Identify which cell holds the provided text, then report its [x, y] central coordinate. 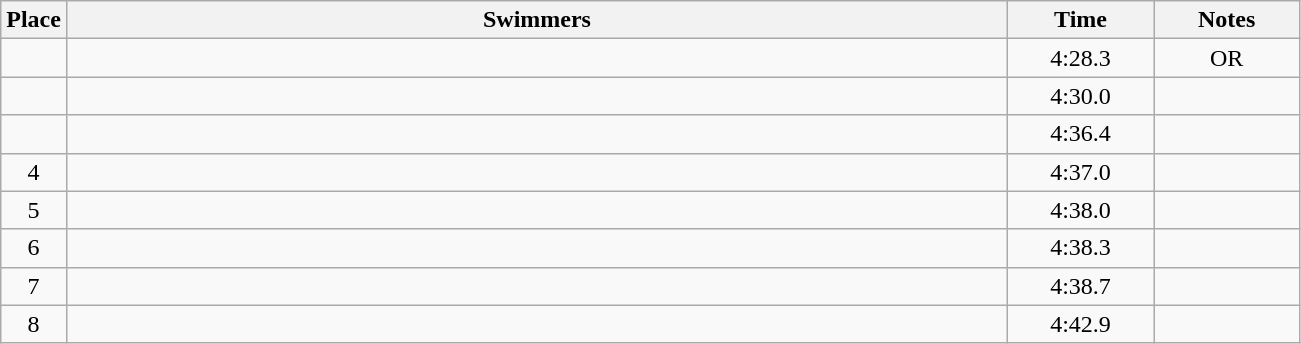
4:36.4 [1081, 134]
Place [34, 20]
8 [34, 324]
6 [34, 248]
Swimmers [536, 20]
Time [1081, 20]
4:28.3 [1081, 58]
OR [1227, 58]
4 [34, 172]
4:38.0 [1081, 210]
4:30.0 [1081, 96]
Notes [1227, 20]
7 [34, 286]
4:38.7 [1081, 286]
5 [34, 210]
4:38.3 [1081, 248]
4:37.0 [1081, 172]
4:42.9 [1081, 324]
